Provide the [x, y] coordinate of the cell's center where the given text is located.  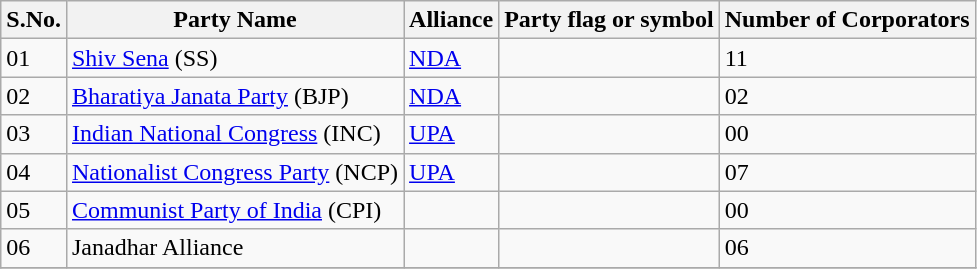
Number of Corporators [847, 20]
Party Name [234, 20]
05 [34, 210]
Communist Party of India (CPI) [234, 210]
Indian National Congress (INC) [234, 134]
Nationalist Congress Party (NCP) [234, 172]
S.No. [34, 20]
Alliance [452, 20]
11 [847, 58]
Janadhar Alliance [234, 248]
01 [34, 58]
Shiv Sena (SS) [234, 58]
04 [34, 172]
Bharatiya Janata Party (BJP) [234, 96]
Party flag or symbol [610, 20]
07 [847, 172]
03 [34, 134]
